Provide the [X, Y] coordinate of the cell's center where the given text is located.  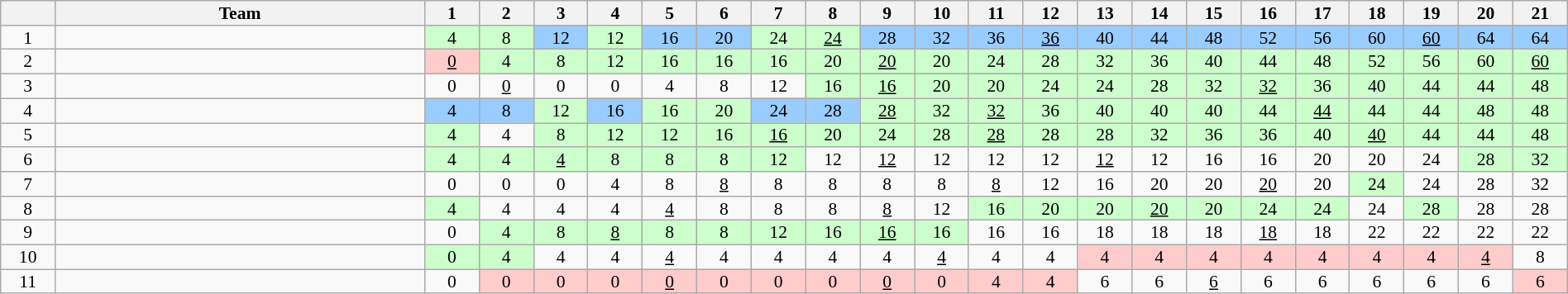
Team [240, 13]
14 [1159, 13]
15 [1214, 13]
19 [1432, 13]
13 [1105, 13]
21 [1540, 13]
17 [1322, 13]
